Scan for the cell matching the given text and deliver its [x, y] coordinate at center. 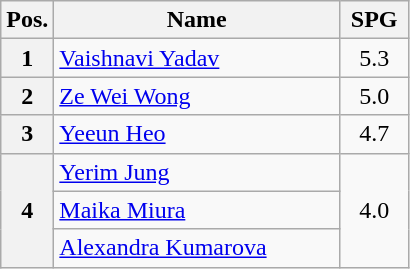
5.3 [374, 58]
Ze Wei Wong [197, 96]
Maika Miura [197, 210]
3 [28, 134]
Vaishnavi Yadav [197, 58]
Yerim Jung [197, 172]
4.7 [374, 134]
4.0 [374, 210]
4 [28, 210]
Pos. [28, 20]
Name [197, 20]
Alexandra Kumarova [197, 248]
SPG [374, 20]
2 [28, 96]
1 [28, 58]
Yeeun Heo [197, 134]
5.0 [374, 96]
